Output the [x, y] coordinate of the center of the cell containing the given text.  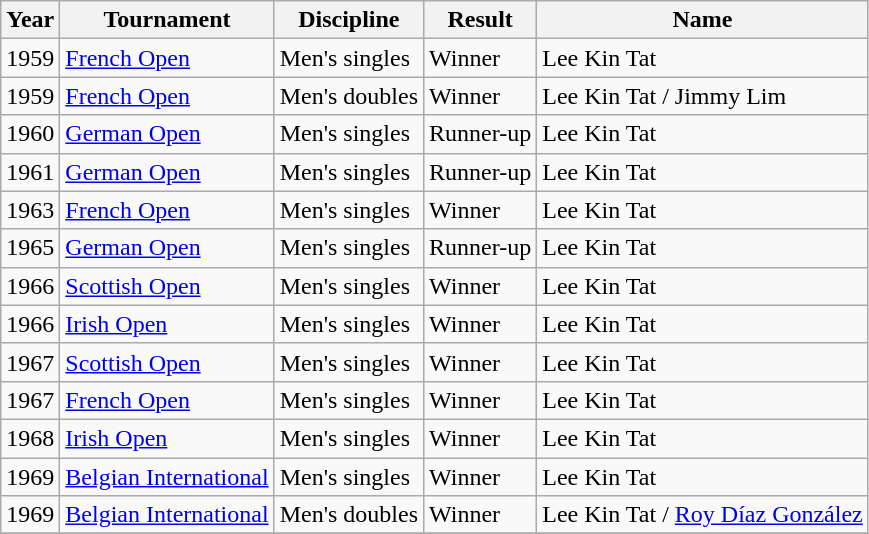
Name [703, 20]
Lee Kin Tat / Jimmy Lim [703, 96]
1965 [30, 248]
Lee Kin Tat / Roy Díaz González [703, 515]
Year [30, 20]
Result [480, 20]
1963 [30, 210]
1960 [30, 134]
1961 [30, 172]
Tournament [167, 20]
1968 [30, 438]
Discipline [348, 20]
